Output the [x, y] coordinate of the center of the cell containing the given text.  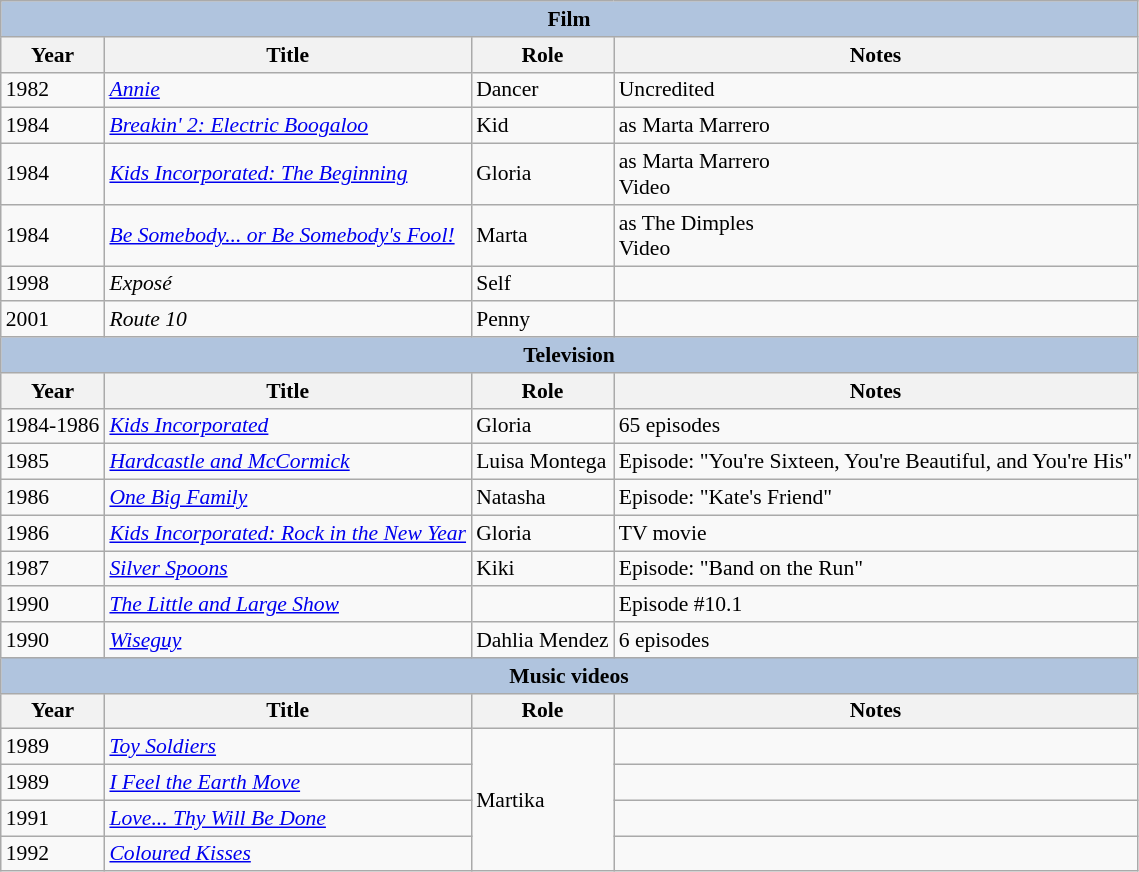
Episode #10.1 [876, 605]
Television [569, 355]
Silver Spoons [288, 569]
1984-1986 [53, 426]
Love... Thy Will Be Done [288, 818]
as Marta Marrero [876, 126]
Exposé [288, 284]
as The Dimples Video [876, 236]
as Marta Marrero Video [876, 174]
1992 [53, 854]
1982 [53, 90]
Breakin' 2: Electric Boogaloo [288, 126]
1998 [53, 284]
Hardcastle and McCormick [288, 462]
2001 [53, 320]
TV movie [876, 533]
Route 10 [288, 320]
The Little and Large Show [288, 605]
1985 [53, 462]
Kid [542, 126]
Uncredited [876, 90]
Episode: "Band on the Run" [876, 569]
Episode: "You're Sixteen, You're Beautiful, and You're His" [876, 462]
Self [542, 284]
Luisa Montega [542, 462]
One Big Family [288, 498]
Natasha [542, 498]
Episode: "Kate's Friend" [876, 498]
Annie [288, 90]
Marta [542, 236]
Martika [542, 800]
Kiki [542, 569]
Dahlia Mendez [542, 640]
Dancer [542, 90]
Coloured Kisses [288, 854]
65 episodes [876, 426]
Kids Incorporated: The Beginning [288, 174]
Film [569, 19]
I Feel the Earth Move [288, 783]
Wiseguy [288, 640]
Toy Soldiers [288, 747]
6 episodes [876, 640]
Be Somebody... or Be Somebody's Fool! [288, 236]
1991 [53, 818]
1987 [53, 569]
Kids Incorporated: Rock in the New Year [288, 533]
Penny [542, 320]
Kids Incorporated [288, 426]
Music videos [569, 676]
